Pinpoint the cell where the given text exists, returning its (X, Y) midpoint coordinate. 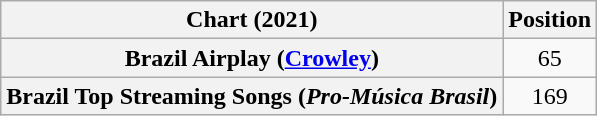
Brazil Top Streaming Songs (Pro-Música Brasil) (252, 96)
169 (550, 96)
65 (550, 58)
Position (550, 20)
Chart (2021) (252, 20)
Brazil Airplay (Crowley) (252, 58)
